Detect which cell encompasses the target text, then output its [X, Y] center coordinate. 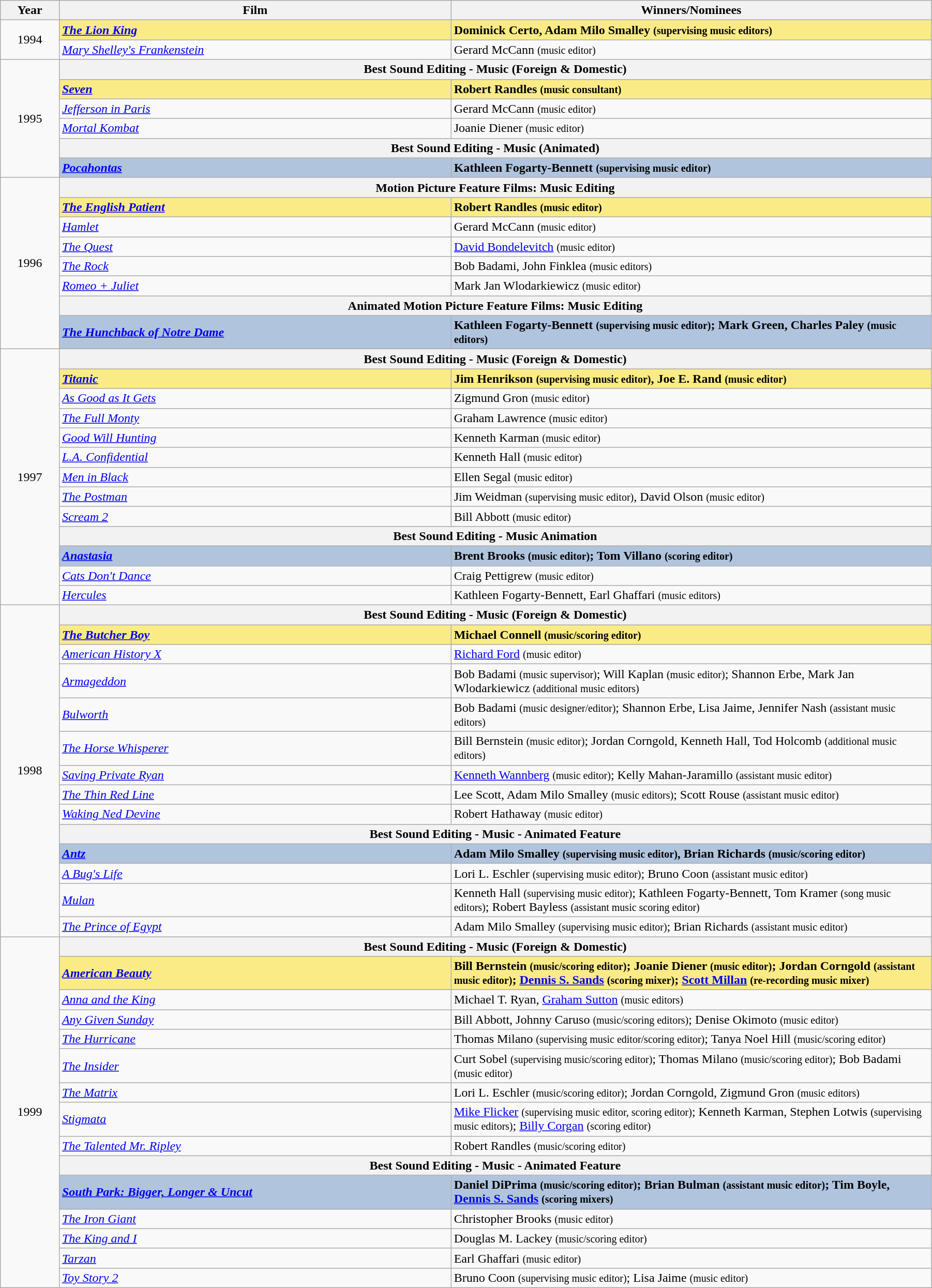
David Bondelevitch (music editor) [691, 247]
Robert Randles (music consultant) [691, 89]
Richard Ford (music editor) [691, 654]
Curt Sobel (supervising music/scoring editor); Thomas Milano (music/scoring editor); Bob Badami (music editor) [691, 1066]
Craig Pettigrew (music editor) [691, 576]
Graham Lawrence (music editor) [691, 418]
The Rock [255, 266]
Mortal Kombat [255, 128]
Bob Badami (music supervisor); Will Kaplan (music editor); Shannon Erbe, Mark Jan Wlodarkiewicz (additional music editors) [691, 681]
Lori L. Eschler (music/scoring editor); Jordan Corngold, Zigmund Gron (music editors) [691, 1092]
Adam Milo Smalley (supervising music editor); Brian Richards (assistant music editor) [691, 926]
The English Patient [255, 207]
Bob Badami (music designer/editor); Shannon Erbe, Lisa Jaime, Jennifer Nash (assistant music editors) [691, 715]
The Horse Whisperer [255, 748]
Bill Abbott, Johnny Caruso (music/scoring editors); Denise Okimoto (music editor) [691, 1020]
Mulan [255, 900]
Toy Story 2 [255, 1278]
Michael Connell (music/scoring editor) [691, 635]
Brent Brooks (music editor); Tom Villano (scoring editor) [691, 556]
1999 [30, 1112]
The Lion King [255, 30]
Kenneth Hall (supervising music editor); Kathleen Fogarty-Bennett, Tom Kramer (song music editors); Robert Bayless (assistant music scoring editor) [691, 900]
Year [30, 10]
American History X [255, 654]
The Matrix [255, 1092]
Scream 2 [255, 516]
1994 [30, 40]
1997 [30, 477]
Saving Private Ryan [255, 775]
Antz [255, 853]
The Butcher Boy [255, 635]
A Bug's Life [255, 873]
The Quest [255, 247]
Anastasia [255, 556]
Romeo + Juliet [255, 286]
Any Given Sunday [255, 1020]
Mary Shelley's Frankenstein [255, 50]
South Park: Bigger, Longer & Uncut [255, 1192]
Best Sound Editing - Music (Animated) [495, 148]
Robert Randles (music/scoring editor) [691, 1146]
Lee Scott, Adam Milo Smalley (music editors); Scott Rouse (assistant music editor) [691, 795]
The Postman [255, 497]
Titanic [255, 379]
Waking Ned Devine [255, 814]
The Hunchback of Notre Dame [255, 332]
Men in Black [255, 477]
Adam Milo Smalley (supervising music editor), Brian Richards (music/scoring editor) [691, 853]
Pocahontas [255, 168]
Bill Bernstein (music editor); Jordan Corngold, Kenneth Hall, Tod Holcomb (additional music editors) [691, 748]
The Talented Mr. Ripley [255, 1146]
Michael T. Ryan, Graham Sutton (music editors) [691, 1000]
Seven [255, 89]
Kenneth Hall (music editor) [691, 457]
The Hurricane [255, 1039]
Douglas M. Lackey (music/scoring editor) [691, 1238]
Zigmund Gron (music editor) [691, 398]
Tarzan [255, 1258]
1996 [30, 263]
Winners/Nominees [691, 10]
Armageddon [255, 681]
Thomas Milano (supervising music editor/scoring editor); Tanya Noel Hill (music/scoring editor) [691, 1039]
Hamlet [255, 227]
1998 [30, 771]
Lori L. Eschler (supervising music editor); Bruno Coon (assistant music editor) [691, 873]
Mark Jan Wlodarkiewicz (music editor) [691, 286]
Stigmata [255, 1119]
Earl Ghaffari (music editor) [691, 1258]
Best Sound Editing - Music Animation [495, 536]
The Iron Giant [255, 1219]
1995 [30, 118]
Dominick Certo, Adam Milo Smalley (supervising music editors) [691, 30]
Ellen Segal (music editor) [691, 477]
L.A. Confidential [255, 457]
Joanie Diener (music editor) [691, 128]
Christopher Brooks (music editor) [691, 1219]
Bruno Coon (supervising music editor); Lisa Jaime (music editor) [691, 1278]
Jefferson in Paris [255, 109]
The Prince of Egypt [255, 926]
The Full Monty [255, 418]
Motion Picture Feature Films: Music Editing [495, 187]
Daniel DiPrima (music/scoring editor); Brian Bulman (assistant music editor); Tim Boyle, Dennis S. Sands (scoring mixers) [691, 1192]
Kathleen Fogarty-Bennett (supervising music editor) [691, 168]
Jim Henrikson (supervising music editor), Joe E. Rand (music editor) [691, 379]
Kathleen Fogarty-Bennett, Earl Ghaffari (music editors) [691, 595]
Kenneth Karman (music editor) [691, 438]
The Thin Red Line [255, 795]
American Beauty [255, 974]
Cats Don't Dance [255, 576]
The Insider [255, 1066]
Bulworth [255, 715]
Film [255, 10]
Mike Flicker (supervising music editor, scoring editor); Kenneth Karman, Stephen Lotwis (supervising music editors); Billy Corgan (scoring editor) [691, 1119]
Bill Abbott (music editor) [691, 516]
As Good as It Gets [255, 398]
The King and I [255, 1238]
Hercules [255, 595]
Bob Badami, John Finklea (music editors) [691, 266]
Kathleen Fogarty-Bennett (supervising music editor); Mark Green, Charles Paley (music editors) [691, 332]
Kenneth Wannberg (music editor); Kelly Mahan-Jaramillo (assistant music editor) [691, 775]
Jim Weidman (supervising music editor), David Olson (music editor) [691, 497]
Anna and the King [255, 1000]
Animated Motion Picture Feature Films: Music Editing [495, 306]
Robert Hathaway (music editor) [691, 814]
Good Will Hunting [255, 438]
Robert Randles (music editor) [691, 207]
